Scan for the cell matching the given text and deliver its (x, y) coordinate at center. 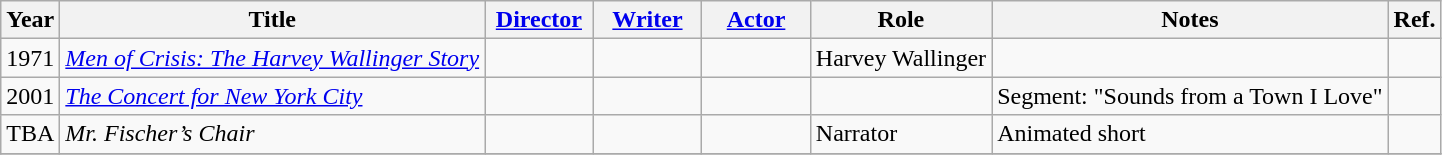
Narrator (900, 134)
Title (272, 20)
Year (30, 20)
TBA (30, 134)
Mr. Fischer’s Chair (272, 134)
Notes (1190, 20)
2001 (30, 96)
Harvey Wallinger (900, 58)
Role (900, 20)
Writer (648, 20)
Men of Crisis: The Harvey Wallinger Story (272, 58)
Segment: "Sounds from a Town I Love" (1190, 96)
1971 (30, 58)
Director (540, 20)
The Concert for New York City (272, 96)
Ref. (1414, 20)
Animated short (1190, 134)
Actor (756, 20)
